Search for the cell housing the specified text and yield its [x, y] center coordinate. 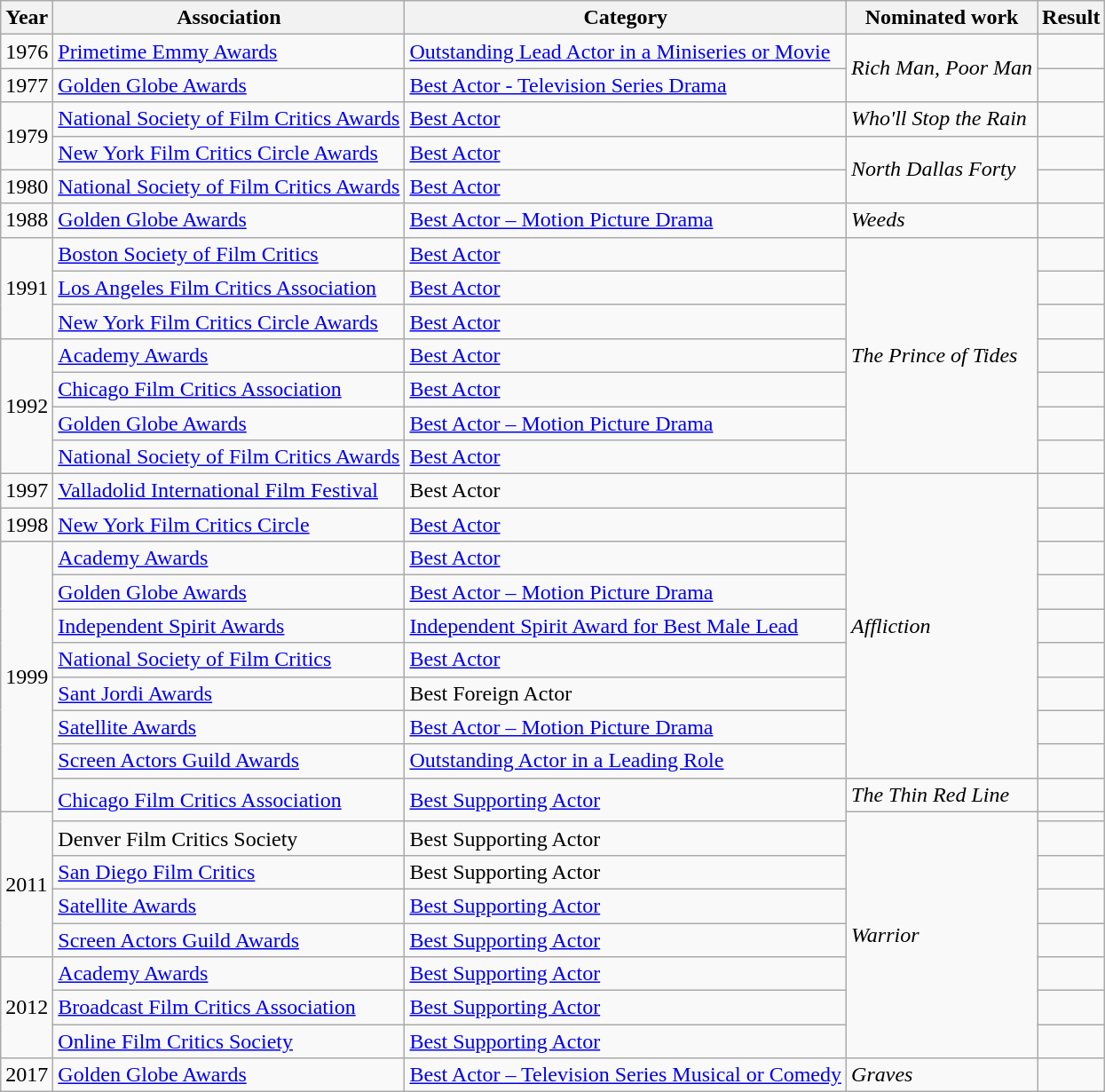
1977 [27, 85]
Best Actor – Television Series Musical or Comedy [626, 1075]
New York Film Critics Circle [229, 525]
1976 [27, 51]
Best Foreign Actor [626, 693]
Graves [943, 1075]
Primetime Emmy Awards [229, 51]
Rich Man, Poor Man [943, 68]
National Society of Film Critics [229, 660]
Outstanding Actor in a Leading Role [626, 761]
Independent Spirit Awards [229, 626]
1979 [27, 136]
Best Actor - Television Series Drama [626, 85]
Nominated work [943, 18]
Year [27, 18]
Sant Jordi Awards [229, 693]
Association [229, 18]
Affliction [943, 627]
Los Angeles Film Critics Association [229, 288]
1980 [27, 186]
1988 [27, 220]
Category [626, 18]
San Diego Film Critics [229, 872]
Independent Spirit Award for Best Male Lead [626, 626]
1991 [27, 288]
The Prince of Tides [943, 355]
Result [1071, 18]
Who'll Stop the Rain [943, 119]
Boston Society of Film Critics [229, 254]
Broadcast Film Critics Association [229, 1008]
Outstanding Lead Actor in a Miniseries or Movie [626, 51]
Online Film Critics Society [229, 1041]
The Thin Red Line [943, 795]
2017 [27, 1075]
North Dallas Forty [943, 170]
2011 [27, 884]
2012 [27, 1008]
1992 [27, 406]
Weeds [943, 220]
Warrior [943, 935]
1998 [27, 525]
1997 [27, 491]
Valladolid International Film Festival [229, 491]
Denver Film Critics Society [229, 838]
1999 [27, 677]
